Search for the cell housing the specified text and yield its [X, Y] center coordinate. 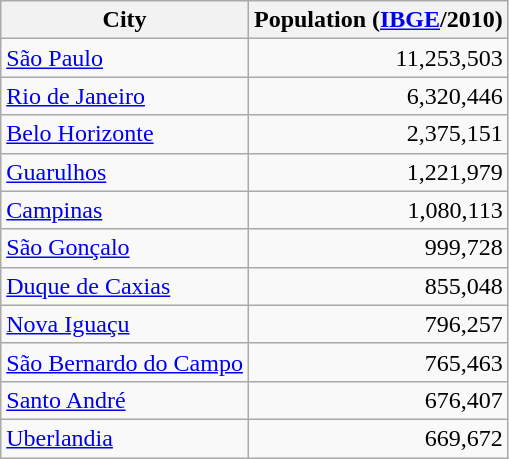
Santo André [125, 400]
Population (IBGE/2010) [378, 20]
999,728 [378, 248]
855,048 [378, 286]
1,221,979 [378, 172]
796,257 [378, 324]
765,463 [378, 362]
São Bernardo do Campo [125, 362]
2,375,151 [378, 134]
Duque de Caxias [125, 286]
Campinas [125, 210]
1,080,113 [378, 210]
Uberlandia [125, 438]
São Gonçalo [125, 248]
Belo Horizonte [125, 134]
Nova Iguaçu [125, 324]
São Paulo [125, 58]
Guarulhos [125, 172]
6,320,446 [378, 96]
669,672 [378, 438]
11,253,503 [378, 58]
Rio de Janeiro [125, 96]
676,407 [378, 400]
City [125, 20]
